Pinpoint the cell where the given text exists, returning its (x, y) midpoint coordinate. 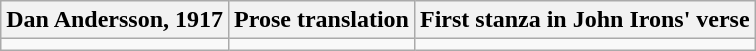
Prose translation (322, 20)
First stanza in John Irons' verse (584, 20)
Dan Andersson, 1917 (115, 20)
